Extract the (X, Y) coordinate from the center of the cell holding the provided text.  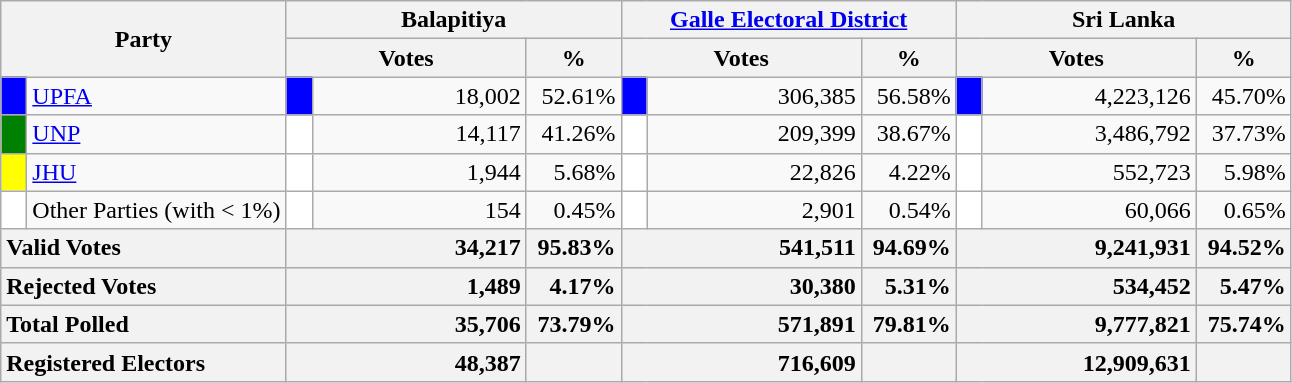
37.73% (1244, 134)
4,223,126 (1089, 96)
2,901 (754, 210)
UNP (156, 134)
571,891 (741, 324)
Registered Electors (144, 362)
Balapitiya (454, 20)
154 (419, 210)
41.26% (574, 134)
95.83% (574, 248)
UPFA (156, 96)
5.68% (574, 172)
30,380 (741, 286)
73.79% (574, 324)
9,777,821 (1076, 324)
38.67% (908, 134)
552,723 (1089, 172)
0.45% (574, 210)
3,486,792 (1089, 134)
22,826 (754, 172)
35,706 (406, 324)
4.17% (574, 286)
12,909,631 (1076, 362)
60,066 (1089, 210)
18,002 (419, 96)
534,452 (1076, 286)
56.58% (908, 96)
5.47% (1244, 286)
0.54% (908, 210)
0.65% (1244, 210)
34,217 (406, 248)
Galle Electoral District (788, 20)
Valid Votes (144, 248)
45.70% (1244, 96)
Party (144, 39)
Other Parties (with < 1%) (156, 210)
716,609 (741, 362)
94.52% (1244, 248)
541,511 (741, 248)
Rejected Votes (144, 286)
209,399 (754, 134)
94.69% (908, 248)
JHU (156, 172)
4.22% (908, 172)
9,241,931 (1076, 248)
75.74% (1244, 324)
5.31% (908, 286)
Total Polled (144, 324)
14,117 (419, 134)
Sri Lanka (1124, 20)
52.61% (574, 96)
1,944 (419, 172)
79.81% (908, 324)
306,385 (754, 96)
1,489 (406, 286)
48,387 (406, 362)
5.98% (1244, 172)
